Capture the cell that displays the provided text and extract its (X, Y) central coordinate. 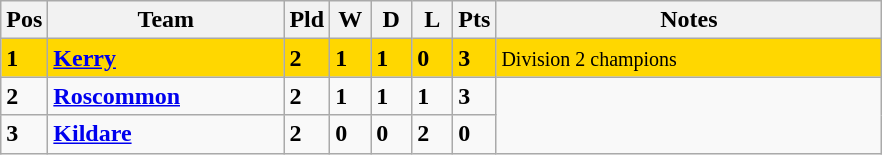
Kerry (166, 58)
Pts (474, 20)
Pos (24, 20)
Notes (689, 20)
Division 2 champions (689, 58)
Roscommon (166, 96)
W (350, 20)
D (392, 20)
L (432, 20)
Team (166, 20)
Kildare (166, 134)
Pld (307, 20)
